Provide the (X, Y) coordinate of the cell's center where the given text is located.  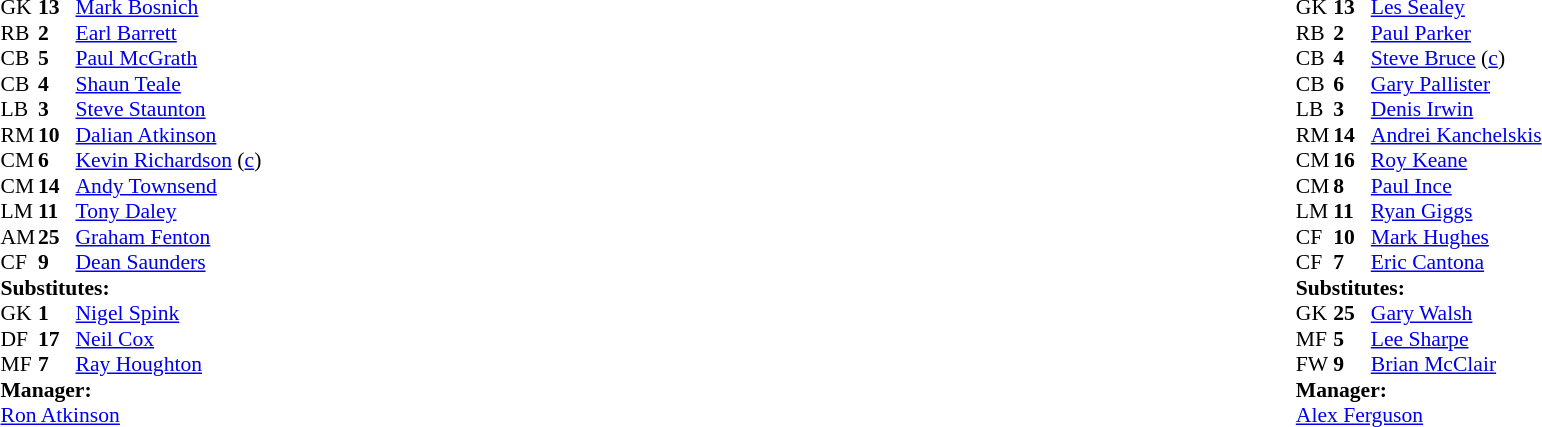
Ray Houghton (169, 365)
FW (1315, 365)
Tony Daley (169, 211)
Andy Townsend (169, 186)
Dean Saunders (169, 263)
16 (1352, 161)
Denis Irwin (1456, 109)
Graham Fenton (169, 237)
Neil Cox (169, 339)
DF (19, 339)
Andrei Kanchelskis (1456, 135)
Ryan Giggs (1456, 211)
Nigel Spink (169, 313)
Brian McClair (1456, 365)
Steve Staunton (169, 109)
Lee Sharpe (1456, 339)
8 (1352, 186)
Shaun Teale (169, 84)
Gary Pallister (1456, 84)
Gary Walsh (1456, 313)
AM (19, 237)
Mark Hughes (1456, 237)
Dalian Atkinson (169, 135)
Steve Bruce (c) (1456, 59)
Paul McGrath (169, 59)
Paul Parker (1456, 33)
17 (57, 339)
Kevin Richardson (c) (169, 161)
Roy Keane (1456, 161)
Earl Barrett (169, 33)
1 (57, 313)
Eric Cantona (1456, 263)
Paul Ince (1456, 186)
